From the cell containing the given text, extract its center point as (x, y) coordinate. 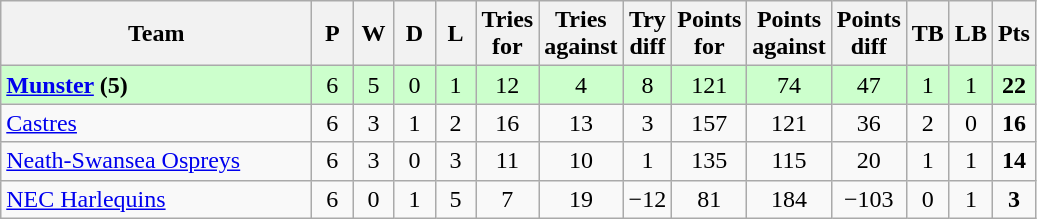
Points against (789, 34)
20 (868, 161)
Munster (5) (156, 85)
10 (581, 161)
LB (970, 34)
Try diff (648, 34)
Pts (1014, 34)
NEC Harlequins (156, 199)
13 (581, 123)
135 (710, 161)
47 (868, 85)
4 (581, 85)
115 (789, 161)
74 (789, 85)
−12 (648, 199)
184 (789, 199)
−103 (868, 199)
36 (868, 123)
Neath-Swansea Ospreys (156, 161)
12 (508, 85)
22 (1014, 85)
14 (1014, 161)
Points diff (868, 34)
Points for (710, 34)
81 (710, 199)
19 (581, 199)
Team (156, 34)
157 (710, 123)
7 (508, 199)
D (414, 34)
W (374, 34)
11 (508, 161)
P (332, 34)
Tries against (581, 34)
Tries for (508, 34)
Castres (156, 123)
8 (648, 85)
L (456, 34)
TB (928, 34)
